Find where the given text appears and provide that cell's center as (x, y) coordinate. 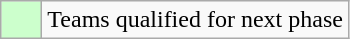
Teams qualified for next phase (196, 20)
